Pinpoint the cell where the given text exists, returning its (X, Y) midpoint coordinate. 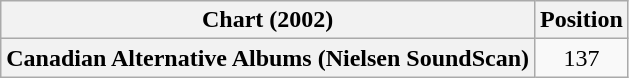
137 (582, 58)
Position (582, 20)
Canadian Alternative Albums (Nielsen SoundScan) (268, 58)
Chart (2002) (268, 20)
